For the text-containing cell, return its midpoint in [X, Y] coordinate format. 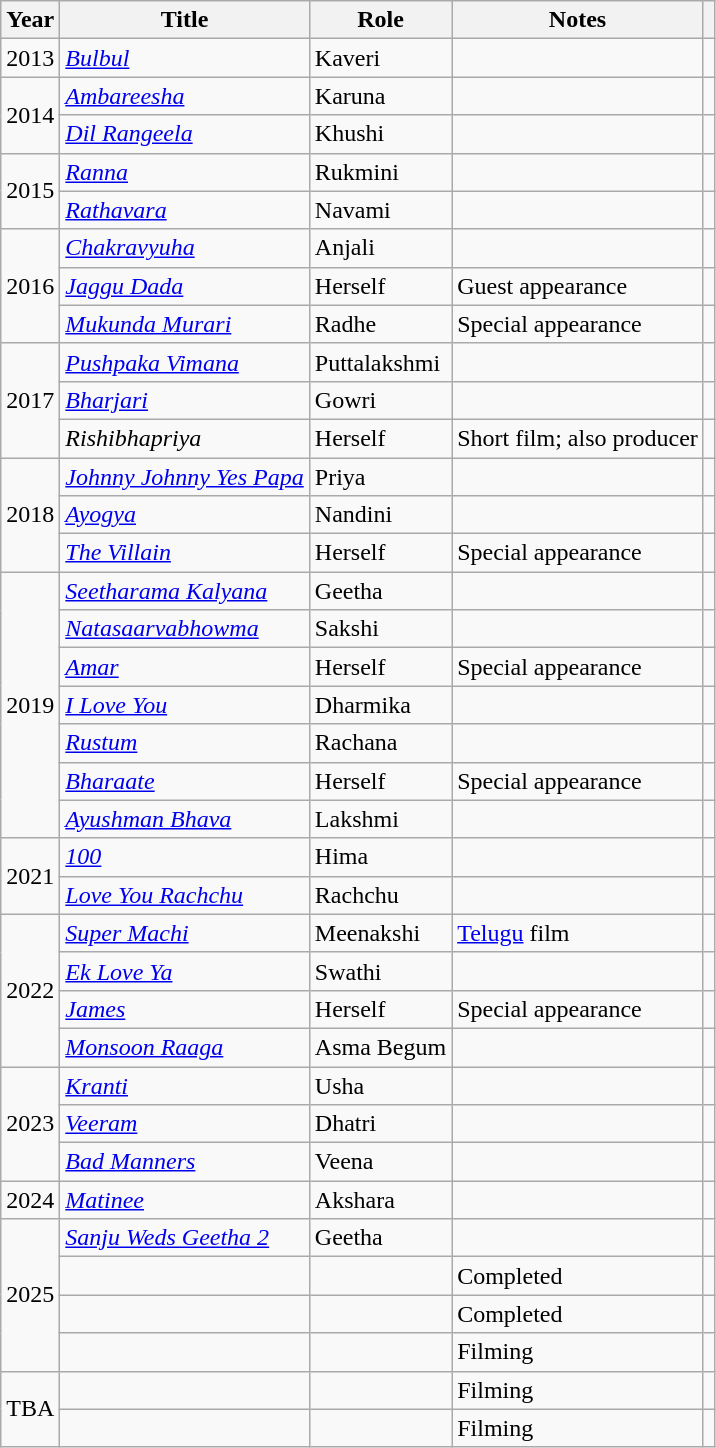
Rachana [380, 743]
Nandini [380, 515]
Notes [578, 20]
Short film; also producer [578, 438]
Kaveri [380, 58]
Jaggu Dada [184, 286]
Chakravyuha [184, 248]
Telugu film [578, 933]
Dhatri [380, 1124]
Navami [380, 210]
Veeram [184, 1124]
Radhe [380, 324]
2019 [30, 705]
The Villain [184, 553]
Bharaate [184, 781]
Khushi [380, 134]
Title [184, 20]
Hima [380, 857]
Priya [380, 477]
Johnny Johnny Yes Papa [184, 477]
Ek Love Ya [184, 971]
Ambareesha [184, 96]
Gowri [380, 400]
Rachchu [380, 895]
Puttalakshmi [380, 362]
Karuna [380, 96]
Matinee [184, 1200]
Love You Rachchu [184, 895]
2018 [30, 515]
Super Machi [184, 933]
Sanju Weds Geetha 2 [184, 1238]
Role [380, 20]
Monsoon Raaga [184, 1047]
Veena [380, 1162]
Akshara [380, 1200]
Ranna [184, 172]
Anjali [380, 248]
Pushpaka Vimana [184, 362]
Ayogya [184, 515]
Amar [184, 667]
100 [184, 857]
Dil Rangeela [184, 134]
Asma Begum [380, 1047]
2025 [30, 1295]
Guest appearance [578, 286]
2024 [30, 1200]
2023 [30, 1123]
Usha [380, 1085]
TBA [30, 1409]
2016 [30, 286]
Bharjari [184, 400]
Kranti [184, 1085]
Meenakshi [380, 933]
Rustum [184, 743]
Seetharama Kalyana [184, 591]
Rishibhapriya [184, 438]
2013 [30, 58]
2017 [30, 400]
Bad Manners [184, 1162]
2021 [30, 876]
2022 [30, 990]
Sakshi [380, 629]
Ayushman Bhava [184, 819]
Dharmika [380, 705]
Natasaarvabhowma [184, 629]
Swathi [380, 971]
Year [30, 20]
Lakshmi [380, 819]
Rathavara [184, 210]
I Love You [184, 705]
James [184, 1009]
2014 [30, 115]
Bulbul [184, 58]
Rukmini [380, 172]
2015 [30, 191]
Mukunda Murari [184, 324]
